Identify which cell holds the provided text, then report its [x, y] central coordinate. 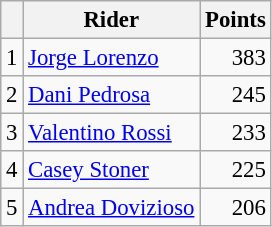
2 [12, 95]
Jorge Lorenzo [112, 58]
4 [12, 170]
Points [236, 20]
3 [12, 133]
Valentino Rossi [112, 133]
5 [12, 208]
225 [236, 170]
206 [236, 208]
Andrea Dovizioso [112, 208]
233 [236, 133]
Dani Pedrosa [112, 95]
Rider [112, 20]
245 [236, 95]
1 [12, 58]
383 [236, 58]
Casey Stoner [112, 170]
